Pinpoint the cell where the given text exists, returning its (X, Y) midpoint coordinate. 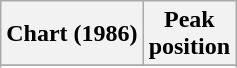
Peakposition (189, 34)
Chart (1986) (72, 34)
